Detect which cell encompasses the target text, then output its (x, y) center coordinate. 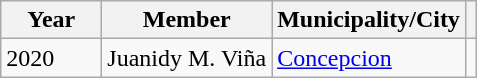
Concepcion (369, 58)
Municipality/City (369, 20)
2020 (52, 58)
Member (187, 20)
Year (52, 20)
Juanidy M. Viña (187, 58)
